Provide the [x, y] coordinate of the cell's center where the given text is located.  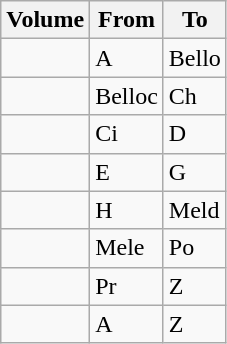
Mele [127, 248]
H [127, 210]
Meld [194, 210]
E [127, 172]
Ci [127, 134]
To [194, 20]
Belloc [127, 96]
G [194, 172]
From [127, 20]
Ch [194, 96]
Volume [46, 20]
Po [194, 248]
Pr [127, 286]
Bello [194, 58]
D [194, 134]
